Capture the cell that displays the provided text and extract its (X, Y) central coordinate. 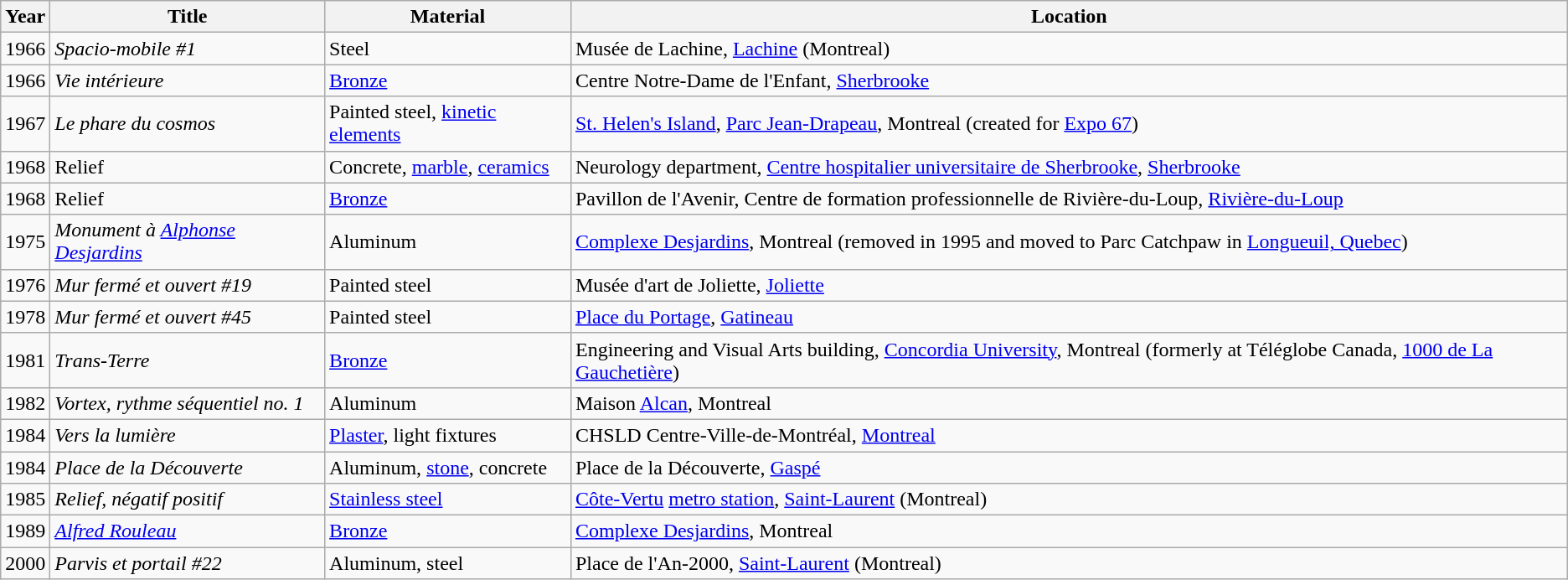
Neurology department, Centre hospitalier universitaire de Sherbrooke, Sherbrooke (1069, 167)
1981 (25, 360)
Plaster, light fixtures (448, 435)
Aluminum, steel (448, 563)
Musée de Lachine, Lachine (Montreal) (1069, 49)
Mur fermé et ouvert #19 (188, 285)
Trans-Terre (188, 360)
1975 (25, 241)
Spacio-mobile #1 (188, 49)
Location (1069, 17)
1967 (25, 124)
1989 (25, 531)
Musée d'art de Joliette, Joliette (1069, 285)
Complexe Desjardins, Montreal (removed in 1995 and moved to Parc Catchpaw in Longueuil, Quebec) (1069, 241)
Year (25, 17)
Painted steel, kinetic elements (448, 124)
2000 (25, 563)
Mur fermé et ouvert #45 (188, 317)
Le phare du cosmos (188, 124)
St. Helen's Island, Parc Jean-Drapeau, Montreal (created for Expo 67) (1069, 124)
Relief, négatif positif (188, 500)
Alfred Rouleau (188, 531)
Vers la lumière (188, 435)
Stainless steel (448, 500)
1978 (25, 317)
Complexe Desjardins, Montreal (1069, 531)
Parvis et portail #22 (188, 563)
Vortex, rythme séquentiel no. 1 (188, 403)
Place du Portage, Gatineau (1069, 317)
Monument à Alphonse Desjardins (188, 241)
Vie intérieure (188, 80)
Aluminum, stone, concrete (448, 467)
Centre Notre-Dame de l'Enfant, Sherbrooke (1069, 80)
CHSLD Centre-Ville-de-Montréal, Montreal (1069, 435)
Material (448, 17)
1985 (25, 500)
1976 (25, 285)
Pavillon de l'Avenir, Centre de formation professionnelle de Rivière-du-Loup, Rivière-du-Loup (1069, 199)
Place de la Découverte (188, 467)
Place de la Découverte, Gaspé (1069, 467)
Concrete, marble, ceramics (448, 167)
Maison Alcan, Montreal (1069, 403)
Title (188, 17)
Steel (448, 49)
1982 (25, 403)
Place de l'An-2000, Saint-Laurent (Montreal) (1069, 563)
Engineering and Visual Arts building, Concordia University, Montreal (formerly at Téléglobe Canada, 1000 de La Gauchetière) (1069, 360)
Côte-Vertu metro station, Saint-Laurent (Montreal) (1069, 500)
